Determine the [X, Y] coordinate at the center of the cell enclosing the given text.  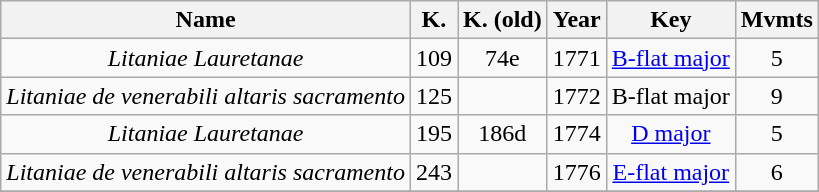
1772 [576, 96]
K. [434, 20]
Year [576, 20]
Mvmts [776, 20]
186d [503, 134]
9 [776, 96]
Name [206, 20]
74e [503, 58]
109 [434, 58]
E-flat major [670, 172]
243 [434, 172]
1774 [576, 134]
K. (old) [503, 20]
6 [776, 172]
1771 [576, 58]
125 [434, 96]
1776 [576, 172]
D major [670, 134]
195 [434, 134]
Key [670, 20]
